Detect which cell encompasses the target text, then output its [X, Y] center coordinate. 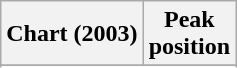
Chart (2003) [72, 34]
Peakposition [189, 34]
